Capture the cell that displays the provided text and extract its (X, Y) central coordinate. 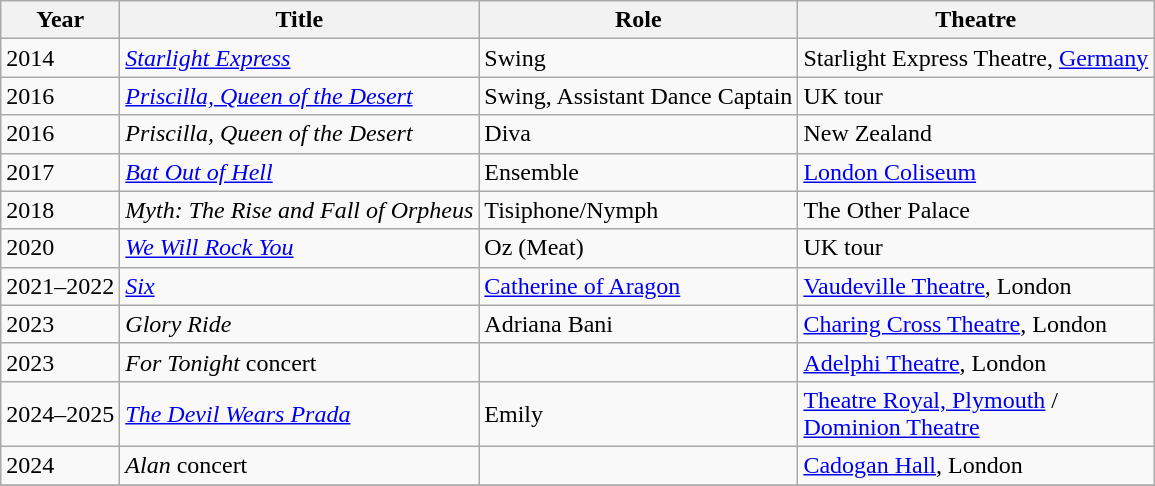
Six (300, 286)
Ensemble (638, 172)
2024 (60, 465)
Alan concert (300, 465)
2020 (60, 248)
Emily (638, 414)
Bat Out of Hell (300, 172)
Theatre Royal, Plymouth /Dominion Theatre (976, 414)
Catherine of Aragon (638, 286)
Starlight Express Theatre, Germany (976, 58)
Vaudeville Theatre, London (976, 286)
Year (60, 20)
Role (638, 20)
Tisiphone/Nymph (638, 210)
Adelphi Theatre, London (976, 362)
2018 (60, 210)
For Tonight concert (300, 362)
Myth: The Rise and Fall of Orpheus (300, 210)
New Zealand (976, 134)
Diva (638, 134)
2021–2022 (60, 286)
Charing Cross Theatre, London (976, 324)
Swing, Assistant Dance Captain (638, 96)
2024–2025 (60, 414)
Glory Ride (300, 324)
We Will Rock You (300, 248)
The Devil Wears Prada (300, 414)
Cadogan Hall, London (976, 465)
Theatre (976, 20)
The Other Palace (976, 210)
2017 (60, 172)
Starlight Express (300, 58)
Oz (Meat) (638, 248)
Adriana Bani (638, 324)
Title (300, 20)
Swing (638, 58)
2014 (60, 58)
London Coliseum (976, 172)
